Provide the [X, Y] coordinate of the cell's center where the given text is located.  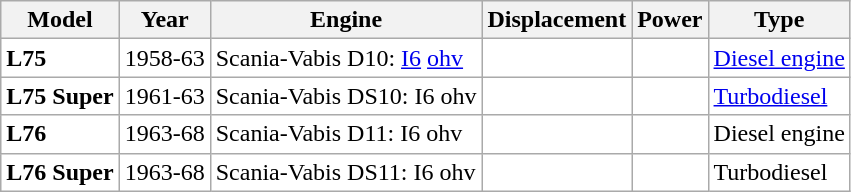
L75 Super [60, 96]
1961-63 [164, 96]
Scania-Vabis DS11: I6 ohv [346, 172]
1958-63 [164, 58]
Scania-Vabis D11: I6 ohv [346, 134]
L75 [60, 58]
Type [779, 20]
Displacement [557, 20]
Year [164, 20]
L76 [60, 134]
Scania-Vabis D10: I6 ohv [346, 58]
Engine [346, 20]
Model [60, 20]
Scania-Vabis DS10: I6 ohv [346, 96]
Power [670, 20]
L76 Super [60, 172]
